Identify which cell holds the provided text, then report its [x, y] central coordinate. 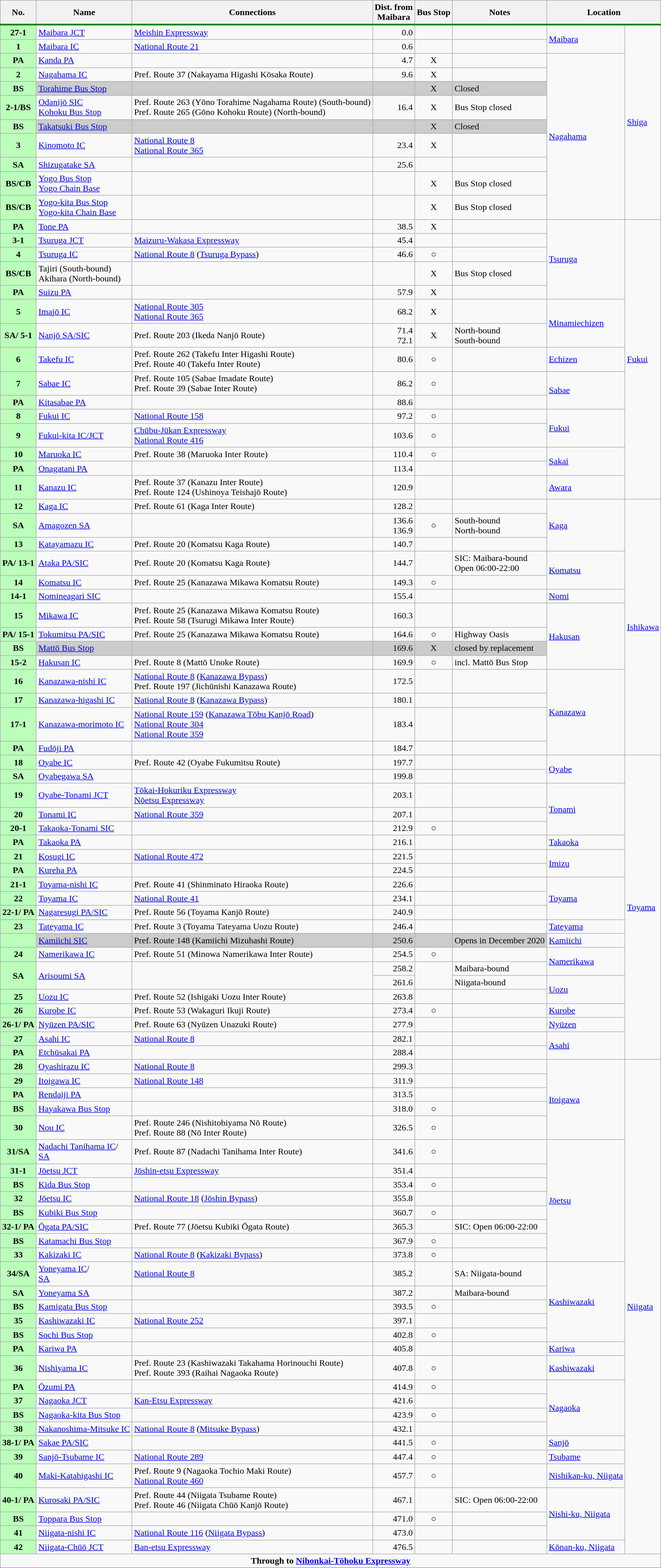
Nyūzen PA/SIC [84, 1024]
National Route 18 (Jōshin Bypass) [252, 1199]
Pref. Route 105 (Sabae Imadate Route)Pref. Route 39 (Sabae Inter Route) [252, 383]
39 [18, 1457]
32-1/ PA [18, 1227]
110.4 [394, 454]
Kosugi IC [84, 856]
Ōgata PA/SIC [84, 1227]
80.6 [394, 359]
240.9 [394, 912]
8 [18, 416]
23 [18, 926]
20 [18, 814]
38.5 [394, 227]
Pref. Route 56 (Toyama Kanjō Route) [252, 912]
Pref. Route 37 (Kanazu Inter Route)Pref. Route 124 (Ushinoya Teishajō Route) [252, 487]
Kinomoto IC [84, 145]
234.1 [394, 898]
473.0 [394, 1533]
19 [18, 795]
45.4 [394, 241]
Toyama IC [84, 898]
North-boundSouth-bound [500, 335]
9.6 [394, 74]
183.4 [394, 724]
6 [18, 359]
21 [18, 856]
35 [18, 1321]
Kurosaki PA/SIC [84, 1500]
421.6 [394, 1401]
Sanjō-Tsubame IC [84, 1457]
71.472.1 [394, 335]
Arisoumi SA [84, 975]
Jōshin-etsu Expressway [252, 1171]
Nou IC [84, 1128]
National Route 8 (Kanazawa Bypass)Pref. Route 197 (Jichūnishi Kanazawa Route) [252, 681]
Highway Oasis [500, 634]
393.5 [394, 1307]
Kōnan-ku, Niigata [586, 1547]
299.3 [394, 1067]
476.5 [394, 1547]
326.5 [394, 1128]
Kan-Etsu Expressway [252, 1401]
Kamiichi [586, 940]
120.9 [394, 487]
Kanazawa [586, 712]
Fukui-kita IC/JCT [84, 435]
97.2 [394, 416]
467.1 [394, 1500]
3-1 [18, 241]
31/SA [18, 1151]
Nishiyama IC [84, 1368]
National Route 159 (Kanazawa Tōbu Kanjō Road) National Route 304 National Route 359 [252, 724]
Imizu [586, 863]
263.8 [394, 996]
Nagaoka JCT [84, 1401]
432.1 [394, 1429]
Pref. Route 203 (Ikeda Nanjō Route) [252, 335]
Ataka PA/SIC [84, 564]
24 [18, 954]
41 [18, 1533]
32 [18, 1199]
203.1 [394, 795]
311.9 [394, 1081]
Kanazu IC [84, 487]
Chūbu-Jūkan Expressway National Route 416 [252, 435]
Pref. Route 41 (Shinminato Hiraoka Route) [252, 884]
PA/ 13-1 [18, 564]
Toppara Bus Stop [84, 1519]
2-1/BS [18, 108]
144.7 [394, 564]
Asahi [586, 1045]
Nanjō SA/SIC [84, 335]
Pref. Route 246 (Nishitobiyama Nō Route)Pref. Route 88 (Nō Inter Route) [252, 1128]
172.5 [394, 681]
5 [18, 312]
Pref. Route 52 (Ishigaki Uozu Inter Route) [252, 996]
25.6 [394, 164]
34/SA [18, 1274]
Sabae IC [84, 383]
Nadachi Tanihama IC/SA [84, 1151]
Kamiichi SIC [84, 940]
Oyabegawa SA [84, 776]
Nagaoka [586, 1408]
Nishi-ku, Niigata [586, 1514]
Jōetsu JCT [84, 1171]
42 [18, 1547]
National Route 116 (Niigata Bypass) [252, 1533]
National Route 21 [252, 46]
471.0 [394, 1519]
Pref. Route 38 (Maruoka Inter Route) [252, 454]
National Route 359 [252, 814]
Sabae [586, 390]
25 [18, 996]
Kashiwazaki IC [84, 1321]
Nagahama IC [84, 74]
Nagahama [586, 136]
National Route 289 [252, 1457]
Niigata-Chūō JCT [84, 1547]
407.8 [394, 1368]
207.1 [394, 814]
Pref. Route 25 (Kanazawa Mikawa Komatsu Route)Pref. Route 58 (Tsurugi Mikawa Inter Route) [252, 615]
169.6 [394, 648]
Kurobe [586, 1010]
22 [18, 898]
Onagatani PA [84, 468]
SIC: Maibara-boundOpen 06:00-22:00 [500, 564]
7 [18, 383]
Sakai [586, 461]
National Route 472 [252, 856]
Uozu IC [84, 996]
385.2 [394, 1274]
164.6 [394, 634]
Kurobe IC [84, 1010]
Tsuruga JCT [84, 241]
86.2 [394, 383]
277.9 [394, 1024]
Itoigawa IC [84, 1081]
250.6 [394, 940]
National Route 8 (Kanazawa Bypass) [252, 700]
Pref. Route 63 (Nyūzen Unazuki Route) [252, 1024]
Kubiki Bus Stop [84, 1213]
National Route 8 (Mitsuke Bypass) [252, 1429]
17 [18, 700]
Tsuruga IC [84, 255]
Sanjō [586, 1443]
Bus Stop [434, 13]
353.4 [394, 1185]
3 [18, 145]
Jōetsu IC [84, 1199]
Hakusan [586, 636]
Oyabe-Tonami JCT [84, 795]
Pref. Route 23 (Kashiwazaki Takahama Horinouchi Route)Pref. Route 393 (Raihai Nagaoka Route) [252, 1368]
Name [84, 13]
26 [18, 1010]
Kaga [586, 525]
Tajiri (South-bound)Akihara (North-bound) [84, 273]
13 [18, 544]
Pref. Route 44 (Niigata Tsubame Route)Pref. Route 46 (Niigata Chūō Kanjō Route) [252, 1500]
Tateyama [586, 926]
Pref. Route 9 (Nagaoka Tochio Maki Route) National Route 460 [252, 1476]
Pref. Route 77 (Jōetsu Kubiki Ōgata Route) [252, 1227]
20-1 [18, 828]
Nyūzen [586, 1024]
Maibara [586, 39]
16 [18, 681]
212.9 [394, 828]
Minamiechizen [586, 323]
Maki-Katahigashi IC [84, 1476]
Pref. Route 3 (Toyama Tateyama Uozu Route) [252, 926]
Tateyama IC [84, 926]
National Route 305 National Route 365 [252, 312]
Nomineagari SIC [84, 596]
103.6 [394, 435]
Katamachi Bus Stop [84, 1241]
0.6 [394, 46]
15 [18, 615]
26-1/ PA [18, 1024]
2 [18, 74]
224.5 [394, 870]
160.3 [394, 615]
226.6 [394, 884]
351.4 [394, 1171]
136.6136.9 [394, 525]
128.2 [394, 506]
Pref. Route 263 (Yōno Torahime Nagahama Route) (South-bound)Pref. Route 265 (Gōno Kohoku Route) (North-bound) [252, 108]
Rendaiji PA [84, 1095]
17-1 [18, 724]
318.0 [394, 1109]
Nakanoshima-Mitsuke IC [84, 1429]
0.0 [394, 32]
Pref. Route 262 (Takefu Inter Higashi Route)Pref. Route 40 (Takefu Inter Route) [252, 359]
254.5 [394, 954]
Niigata [643, 1307]
Shiga [643, 122]
Awara [586, 487]
36 [18, 1368]
57.9 [394, 292]
Pref. Route 51 (Minowa Namerikawa Inter Route) [252, 954]
10 [18, 454]
Uozu [586, 989]
68.2 [394, 312]
Fukui IC [84, 416]
Mattō Bus Stop [84, 648]
Kariwa PA [84, 1349]
Maibara IC [84, 46]
Echizen [586, 359]
246.4 [394, 926]
PA/ 15-1 [18, 634]
365.3 [394, 1227]
Tsubame [586, 1457]
197.7 [394, 762]
Location [604, 13]
Komatsu IC [84, 582]
National Route 252 [252, 1321]
Kaga IC [84, 506]
261.6 [394, 982]
Mikawa IC [84, 615]
169.9 [394, 662]
SA/ 5-1 [18, 335]
Through to Nihonkai-Tōhoku Expressway [331, 1561]
397.1 [394, 1321]
Takefu IC [84, 359]
Takaoka-Tonami SIC [84, 828]
27 [18, 1038]
Kariwa [586, 1349]
Yoneyama SA [84, 1292]
closed by replacement [500, 648]
Amagozen SA [84, 525]
9 [18, 435]
SA: Niigata-bound [500, 1274]
Dist. fromMaibara [394, 13]
1 [18, 46]
216.1 [394, 842]
Sochi Bus Stop [84, 1335]
Niigata-bound [500, 982]
414.9 [394, 1387]
Ishikawa [643, 627]
Opens in December 2020 [500, 940]
Oyabe [586, 769]
16.4 [394, 108]
incl. Mattō Bus Stop [500, 662]
Nomi [586, 596]
28 [18, 1067]
Tonami [586, 809]
23.4 [394, 145]
14 [18, 582]
No. [18, 13]
199.8 [394, 776]
Shizugatake SA [84, 164]
140.7 [394, 544]
South-boundNorth-bound [500, 525]
288.4 [394, 1053]
4.7 [394, 60]
18 [18, 762]
Kakizaki IC [84, 1255]
Nagaoka-kita Bus Stop [84, 1415]
184.7 [394, 748]
40-1/ PA [18, 1500]
Imajō IC [84, 312]
273.4 [394, 1010]
Kida Bus Stop [84, 1185]
457.7 [394, 1476]
31-1 [18, 1171]
Torahime Bus Stop [84, 88]
Asahi IC [84, 1038]
29 [18, 1081]
Kanazawa-nishi IC [84, 681]
22-1/ PA [18, 912]
National Route 8 (Kakizaki Bypass) [252, 1255]
46.6 [394, 255]
Maizuru-Wakasa Expressway [252, 241]
37 [18, 1401]
National Route 148 [252, 1081]
Nagaresugi PA/SIC [84, 912]
149.3 [394, 582]
21-1 [18, 884]
Etchūsakai PA [84, 1053]
38 [18, 1429]
387.2 [394, 1292]
11 [18, 487]
30 [18, 1128]
Kitasabae PA [84, 402]
155.4 [394, 596]
Ōzumi PA [84, 1387]
Pref. Route 8 (Mattō Unoke Route) [252, 662]
Hayakawa Bus Stop [84, 1109]
Kanda PA [84, 60]
Tsuruga [586, 259]
Hakusan IC [84, 662]
221.5 [394, 856]
National Route 158 [252, 416]
Maibara JCT [84, 32]
Tone PA [84, 227]
402.8 [394, 1335]
282.1 [394, 1038]
405.8 [394, 1349]
Kanazawa-higashi IC [84, 700]
Tokumitsu PA/SIC [84, 634]
Nishikan-ku, Niigata [586, 1476]
373.8 [394, 1255]
Komatsu [586, 570]
14-1 [18, 596]
423.9 [394, 1415]
National Route 8 (Tsuruga Bypass) [252, 255]
4 [18, 255]
Yoneyama IC/SA [84, 1274]
341.6 [394, 1151]
Pref. Route 148 (Kamiichi Mizuhashi Route) [252, 940]
Toyama-nishi IC [84, 884]
113.4 [394, 468]
Pref. Route 42 (Oyabe Fukumitsu Route) [252, 762]
Pref. Route 87 (Nadachi Tanihama Inter Route) [252, 1151]
Oyabe IC [84, 762]
Yogo Bus StopYogo Chain Base [84, 183]
Tonami IC [84, 814]
Namerikawa IC [84, 954]
Yogo-kita Bus StopYogo-kita Chain Base [84, 207]
Maruoka IC [84, 454]
447.4 [394, 1457]
441.5 [394, 1443]
33 [18, 1255]
Kanazawa-morimoto IC [84, 724]
355.8 [394, 1199]
Ban-etsu Expressway [252, 1547]
National Route 41 [252, 898]
Kamigata Bus Stop [84, 1307]
Notes [500, 13]
Odanijō SICKohoku Bus Stop [84, 108]
Suizu PA [84, 292]
15-2 [18, 662]
367.9 [394, 1241]
Niigata-nishi IC [84, 1533]
Katayamazu IC [84, 544]
Meishin Expressway [252, 32]
180.1 [394, 700]
Pref. Route 37 (Nakayama Higashi Kōsaka Route) [252, 74]
Sakae PA/SIC [84, 1443]
Tōkai-Hokuriku Expressway Nōetsu Expressway [252, 795]
313.5 [394, 1095]
Kureha PA [84, 870]
Namerikawa [586, 961]
40 [18, 1476]
Takaoka [586, 842]
Pref. Route 61 (Kaga Inter Route) [252, 506]
Fudōji PA [84, 748]
National Route 8 National Route 365 [252, 145]
Itoigawa [586, 1100]
Connections [252, 13]
38-1/ PA [18, 1443]
88.6 [394, 402]
Pref. Route 53 (Wakaguri Ikuji Route) [252, 1010]
Oyashirazu IC [84, 1067]
12 [18, 506]
Takaoka PA [84, 842]
Takatsuki Bus Stop [84, 126]
258.2 [394, 968]
Jōetsu [586, 1201]
360.7 [394, 1213]
27-1 [18, 32]
